Return the (X, Y) coordinate for the center point of the cell that contains the specified text.  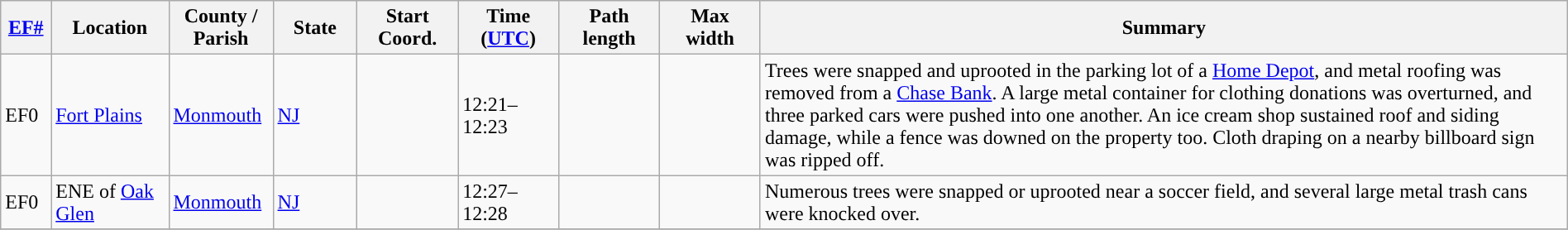
Numerous trees were snapped or uprooted near a soccer field, and several large metal trash cans were knocked over. (1164, 202)
EF# (26, 28)
Time (UTC) (509, 28)
Location (110, 28)
12:27–12:28 (509, 202)
County / Parish (221, 28)
Summary (1164, 28)
Fort Plains (110, 115)
State (315, 28)
Start Coord. (408, 28)
12:21–12:23 (509, 115)
Path length (610, 28)
Max width (710, 28)
ENE of Oak Glen (110, 202)
